Capture the cell that displays the provided text and extract its [x, y] central coordinate. 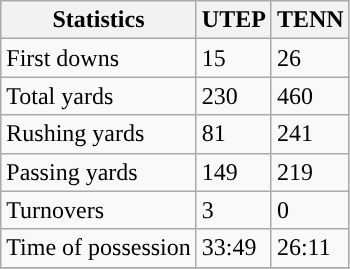
Rushing yards [99, 134]
UTEP [234, 20]
33:49 [234, 248]
219 [310, 172]
Statistics [99, 20]
TENN [310, 20]
149 [234, 172]
241 [310, 134]
0 [310, 210]
Total yards [99, 96]
81 [234, 134]
Passing yards [99, 172]
230 [234, 96]
Turnovers [99, 210]
Time of possession [99, 248]
15 [234, 58]
26:11 [310, 248]
First downs [99, 58]
3 [234, 210]
26 [310, 58]
460 [310, 96]
